Pinpoint the cell where the given text exists, returning its (X, Y) midpoint coordinate. 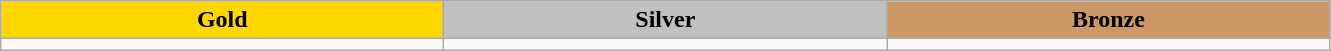
Silver (666, 20)
Bronze (1108, 20)
Gold (222, 20)
